Output the (x, y) coordinate of the center of the cell containing the given text.  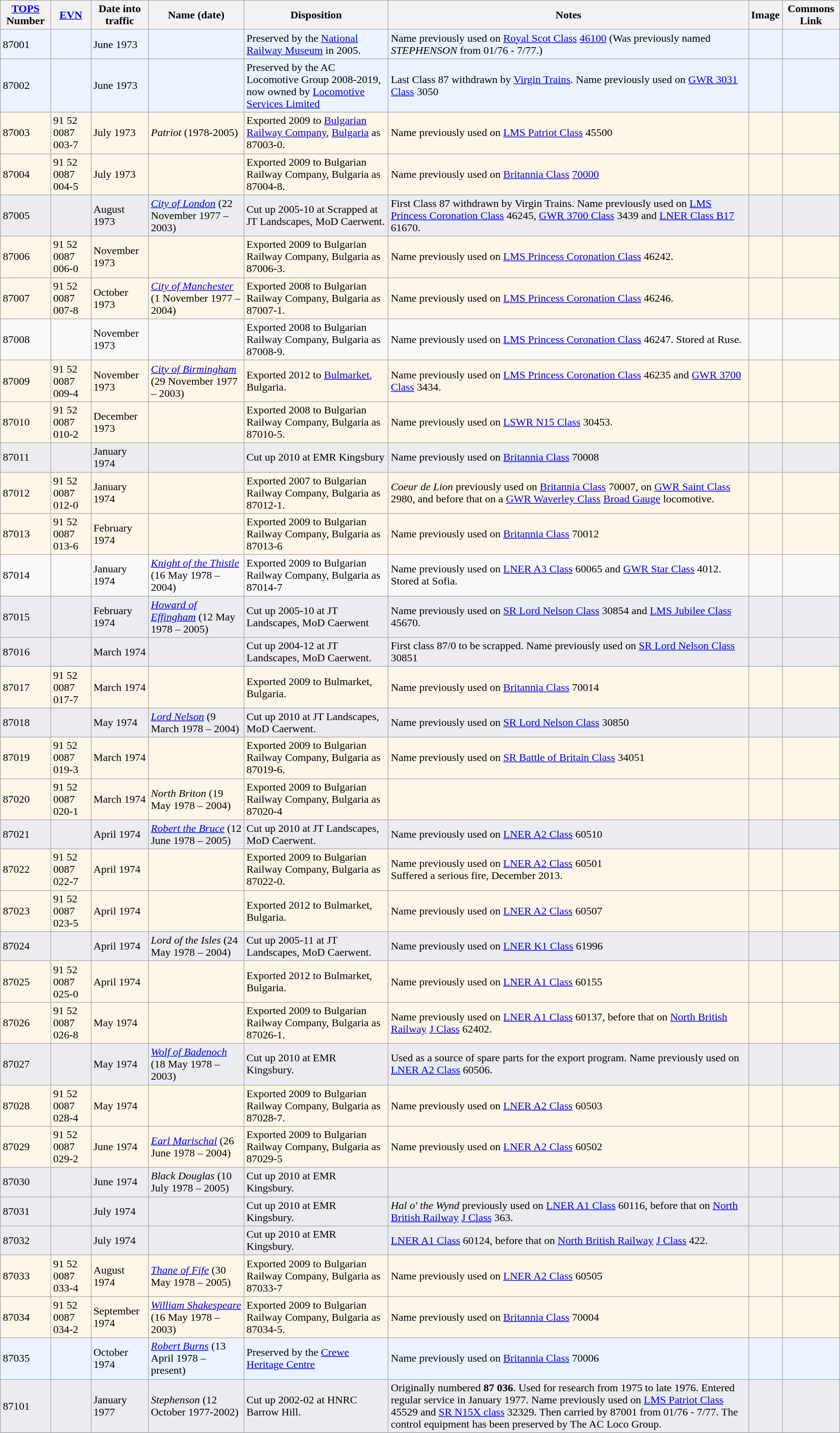
Name previously used on LMS Princess Coronation Class 46242. (568, 257)
Name previously used on Britannia Class 70006 (568, 1358)
87025 (26, 981)
TOPS Number (26, 15)
Hal o' the Wynd previously used on LNER A1 Class 60116, before that on North British Railway J Class 363. (568, 1211)
87029 (26, 1147)
87028 (26, 1105)
87010 (26, 422)
87005 (26, 215)
Howard of Effingham (12 May 1978 – 2005) (197, 617)
87017 (26, 687)
91 52 0087 033-4 (71, 1276)
Cut up 2005-10 at Scrapped at JT Landscapes, MoD Caerwent. (316, 215)
Name previously used on LNER K1 Class 61996 (568, 946)
Name previously used on LNER A2 Class 60505 (568, 1276)
91 52 0087 023-5 (71, 911)
91 52 0087 009-4 (71, 381)
Lord of the Isles (24 May 1978 – 2004) (197, 946)
October 1973 (120, 298)
87012 (26, 493)
Knight of the Thistle (16 May 1978 – 2004) (197, 576)
Name previously used on LMS Patriot Class 45500 (568, 133)
Exported 2009 to Bulgarian Railway Company, Bulgaria as 87034-5. (316, 1317)
Name previously used on LNER A2 Class 60501Suffered a serious fire, December 2013. (568, 870)
Cut up 2005-10 at JT Landscapes, MoD Caerwent (316, 617)
Black Douglas (10 July 1978 – 2005) (197, 1182)
87033 (26, 1276)
Lord Nelson (9 March 1978 – 2004) (197, 723)
91 52 0087 025-0 (71, 981)
Wolf of Badenoch (18 May 1978 – 2003) (197, 1064)
LNER A1 Class 60124, before that on North British Railway J Class 422. (568, 1241)
91 52 0087 029-2 (71, 1147)
Exported 2009 to Bulgarian Railway Company, Bulgaria as 87022-0. (316, 870)
Name previously used on LMS Princess Coronation Class 46247. Stored at Ruse. (568, 339)
Exported 2009 to Bulgarian Railway Company, Bulgaria as 87029-5 (316, 1147)
Name previously used on LMS Princess Coronation Class 46246. (568, 298)
87022 (26, 870)
Name previously used on LSWR N15 Class 30453. (568, 422)
Name previously used on LNER A1 Class 60137, before that on North British Railway J Class 62402. (568, 1023)
Exported 2008 to Bulgarian Railway Company, Bulgaria as 87010-5. (316, 422)
Cut up 2004-12 at JT Landscapes, MoD Caerwent. (316, 652)
Name previously used on Britannia Class 70012 (568, 534)
Name previously used on LNER A2 Class 60503 (568, 1105)
87008 (26, 339)
City of Birmingham (29 November 1977 – 2003) (197, 381)
87013 (26, 534)
Cut up 2005-11 at JT Landscapes, MoD Caerwent. (316, 946)
87003 (26, 133)
Exported 2009 to Bulgarian Railway Company, Bulgaria as 87003-0. (316, 133)
Cut up 2002-02 at HNRC Barrow Hill. (316, 1406)
North Briton (19 May 1978 – 2004) (197, 799)
Exported 2009 to Bulgarian Railway Company, Bulgaria as 87028-7. (316, 1105)
December 1973 (120, 422)
Exported 2009 to Bulgarian Railway Company, Bulgaria as 87019-6. (316, 758)
87020 (26, 799)
87018 (26, 723)
Preserved by the Crewe Heritage Centre (316, 1358)
Exported 2009 to Bulgarian Railway Company, Bulgaria as 87006-3. (316, 257)
Name previously used on SR Lord Nelson Class 30850 (568, 723)
Exported 2009 to Bulmarket, Bulgaria. (316, 687)
91 52 0087 013-6 (71, 534)
87019 (26, 758)
87014 (26, 576)
August 1973 (120, 215)
Patriot (1978-2005) (197, 133)
EVN (71, 15)
Exported 2008 to Bulgarian Railway Company, Bulgaria as 87008-9. (316, 339)
Exported 2008 to Bulgarian Railway Company, Bulgaria as 87007-1. (316, 298)
Name previously used on LNER A2 Class 60502 (568, 1147)
Name previously used on LMS Princess Coronation Class 46235 and GWR 3700 Class 3434. (568, 381)
87001 (26, 44)
87021 (26, 834)
91 52 0087 003-7 (71, 133)
87032 (26, 1241)
91 52 0087 026-8 (71, 1023)
Image (766, 15)
91 52 0087 004-5 (71, 174)
87035 (26, 1358)
Earl Marischal (26 June 1978 – 2004) (197, 1147)
August 1974 (120, 1276)
Stephenson (12 October 1977-2002) (197, 1406)
87031 (26, 1211)
91 52 0087 020-1 (71, 799)
Name previously used on LNER A3 Class 60065 and GWR Star Class 4012. Stored at Sofia. (568, 576)
87034 (26, 1317)
87101 (26, 1406)
Commons Link (811, 15)
Exported 2007 to Bulgarian Railway Company, Bulgaria as 87012-1. (316, 493)
January 1977 (120, 1406)
Name previously used on Royal Scot Class 46100 (Was previously named STEPHENSON from 01/76 - 7/77.) (568, 44)
Name (date) (197, 15)
91 52 0087 017-7 (71, 687)
87002 (26, 85)
87023 (26, 911)
Exported 2009 to Bulgarian Railway Company, Bulgaria as 87014-7 (316, 576)
87015 (26, 617)
87027 (26, 1064)
87006 (26, 257)
Coeur de Lion previously used on Britannia Class 70007, on GWR Saint Class 2980, and before that on a GWR Waverley Class Broad Gauge locomotive. (568, 493)
Name previously used on LNER A1 Class 60155 (568, 981)
87026 (26, 1023)
Last Class 87 withdrawn by Virgin Trains. Name previously used on GWR 3031 Class 3050 (568, 85)
Preserved by the AC Locomotive Group 2008-2019, now owned by Locomotive Services Limited (316, 85)
City of Manchester (1 November 1977 – 2004) (197, 298)
Disposition (316, 15)
William Shakespeare (16 May 1978 – 2003) (197, 1317)
Notes (568, 15)
September 1974 (120, 1317)
Exported 2009 to Bulgarian Railway Company, Bulgaria as 87020-4 (316, 799)
91 52 0087 010-2 (71, 422)
91 52 0087 034-2 (71, 1317)
Used as a source of spare parts for the export program. Name previously used on LNER A2 Class 60506. (568, 1064)
Name previously used on Britannia Class 70000 (568, 174)
87016 (26, 652)
Name previously used on SR Battle of Britain Class 34051 (568, 758)
91 52 0087 019-3 (71, 758)
91 52 0087 022-7 (71, 870)
Exported 2009 to Bulgarian Railway Company, Bulgaria as 87026-1. (316, 1023)
Thane of Fife (30 May 1978 – 2005) (197, 1276)
Name previously used on Britannia Class 70004 (568, 1317)
91 52 0087 006-0 (71, 257)
87009 (26, 381)
Exported 2009 to Bulgarian Railway Company, Bulgaria as 87033-7 (316, 1276)
Date into traffic (120, 15)
Exported 2009 to Bulgarian Railway Company, Bulgaria as 87004-8. (316, 174)
Robert Burns (13 April 1978 – present) (197, 1358)
87007 (26, 298)
87030 (26, 1182)
Name previously used on LNER A2 Class 60507 (568, 911)
91 52 0087 028-4 (71, 1105)
Robert the Bruce (12 June 1978 – 2005) (197, 834)
First Class 87 withdrawn by Virgin Trains. Name previously used on LMS Princess Coronation Class 46245, GWR 3700 Class 3439 and LNER Class B17 61670. (568, 215)
Cut up 2010 at EMR Kingsbury (316, 457)
87004 (26, 174)
Name previously used on LNER A2 Class 60510 (568, 834)
City of London (22 November 1977 – 2003) (197, 215)
Exported 2009 to Bulgarian Railway Company, Bulgaria as 87013-6 (316, 534)
First class 87/0 to be scrapped. Name previously used on SR Lord Nelson Class 30851 (568, 652)
87011 (26, 457)
October 1974 (120, 1358)
91 52 0087 007-8 (71, 298)
87024 (26, 946)
Name previously used on Britannia Class 70008 (568, 457)
91 52 0087 012-0 (71, 493)
Preserved by the National Railway Museum in 2005. (316, 44)
Name previously used on SR Lord Nelson Class 30854 and LMS Jubilee Class 45670. (568, 617)
Name previously used on Britannia Class 70014 (568, 687)
